Output the [X, Y] coordinate of the center of the cell containing the given text.  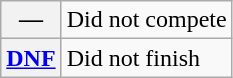
DNF [31, 58]
— [31, 20]
Did not compete [146, 20]
Did not finish [146, 58]
